Capture the cell that displays the provided text and extract its (X, Y) central coordinate. 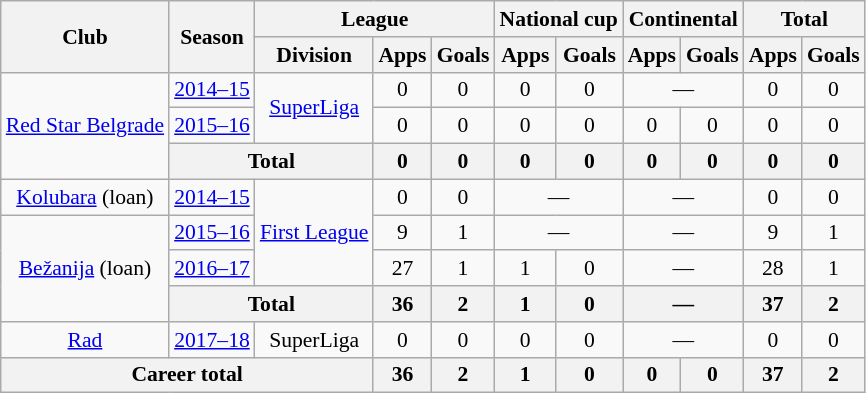
2016–17 (212, 269)
Club (85, 36)
27 (402, 269)
Rad (85, 340)
Red Star Belgrade (85, 126)
Season (212, 36)
First League (314, 232)
2017–18 (212, 340)
National cup (558, 19)
Division (314, 55)
Bežanija (loan) (85, 268)
28 (773, 269)
League (375, 19)
Career total (188, 375)
Kolubara (loan) (85, 197)
Continental (684, 19)
